Return (x, y) of the center of cell containing provided text 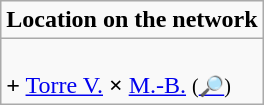
Location on the network (132, 20)
+ Torre V. × M.-B. (🔎) (132, 72)
